Search for the cell housing the specified text and yield its [x, y] center coordinate. 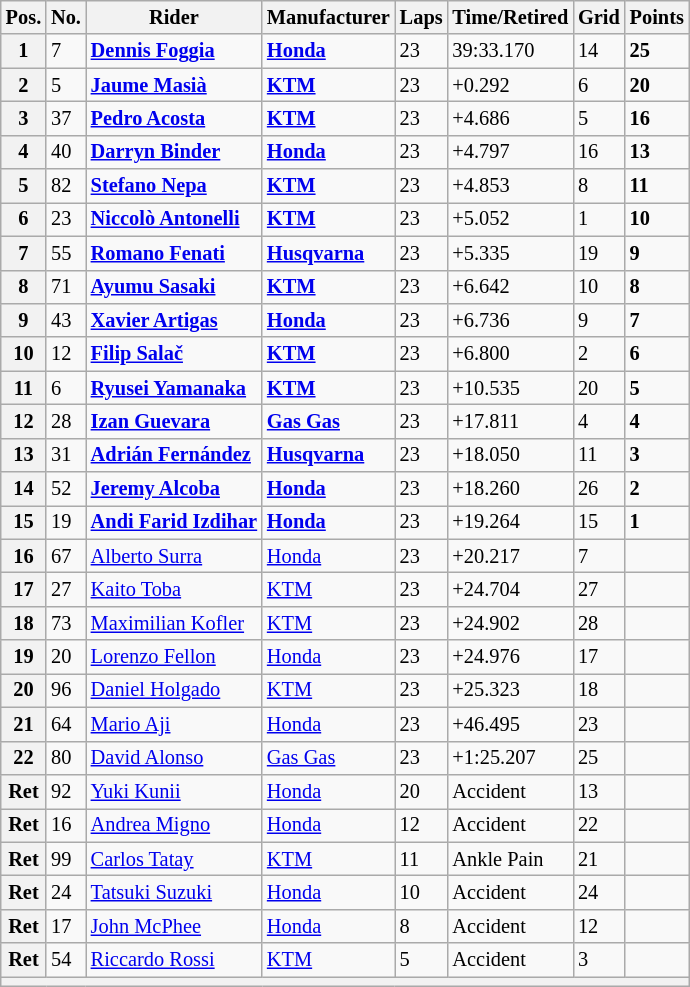
+18.260 [510, 489]
+24.902 [510, 623]
54 [66, 960]
92 [66, 791]
Grid [599, 17]
71 [66, 287]
+24.704 [510, 589]
+4.853 [510, 186]
Adrián Fernández [174, 455]
Romano Fenati [174, 253]
73 [66, 623]
82 [66, 186]
Lorenzo Fellon [174, 657]
Alberto Surra [174, 556]
+17.811 [510, 421]
96 [66, 690]
Pos. [24, 17]
26 [599, 489]
+0.292 [510, 85]
+4.797 [510, 152]
Points [657, 17]
67 [66, 556]
+25.323 [510, 690]
+5.052 [510, 219]
+5.335 [510, 253]
64 [66, 724]
Andrea Migno [174, 825]
+19.264 [510, 522]
Manufacturer [328, 17]
+20.217 [510, 556]
39:33.170 [510, 51]
80 [66, 758]
Izan Guevara [174, 421]
52 [66, 489]
+6.642 [510, 287]
55 [66, 253]
Ayumu Sasaki [174, 287]
Dennis Foggia [174, 51]
37 [66, 118]
John McPhee [174, 926]
Maximilian Kofler [174, 623]
+4.686 [510, 118]
+24.976 [510, 657]
Andi Farid Izdihar [174, 522]
Kaito Toba [174, 589]
Niccolò Antonelli [174, 219]
Laps [422, 17]
Jaume Masià [174, 85]
Mario Aji [174, 724]
40 [66, 152]
Darryn Binder [174, 152]
Filip Salač [174, 354]
Carlos Tatay [174, 859]
99 [66, 859]
Daniel Holgado [174, 690]
Time/Retired [510, 17]
Rider [174, 17]
31 [66, 455]
43 [66, 320]
Ankle Pain [510, 859]
+1:25.207 [510, 758]
No. [66, 17]
Jeremy Alcoba [174, 489]
Yuki Kunii [174, 791]
David Alonso [174, 758]
Pedro Acosta [174, 118]
+10.535 [510, 388]
Riccardo Rossi [174, 960]
Tatsuki Suzuki [174, 892]
Xavier Artigas [174, 320]
+6.736 [510, 320]
+6.800 [510, 354]
Stefano Nepa [174, 186]
Ryusei Yamanaka [174, 388]
+46.495 [510, 724]
+18.050 [510, 455]
